Scan for the cell matching the given text and deliver its [x, y] coordinate at center. 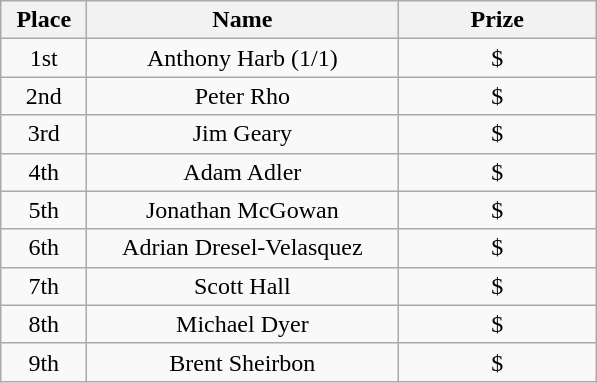
7th [44, 286]
Adam Adler [242, 172]
Anthony Harb (1/1) [242, 58]
Place [44, 20]
3rd [44, 134]
5th [44, 210]
8th [44, 324]
4th [44, 172]
Peter Rho [242, 96]
Michael Dyer [242, 324]
2nd [44, 96]
Prize [498, 20]
6th [44, 248]
Adrian Dresel-Velasquez [242, 248]
Brent Sheirbon [242, 362]
Scott Hall [242, 286]
Name [242, 20]
Jonathan McGowan [242, 210]
Jim Geary [242, 134]
9th [44, 362]
1st [44, 58]
